Output the [X, Y] coordinate of the center of the cell containing the given text.  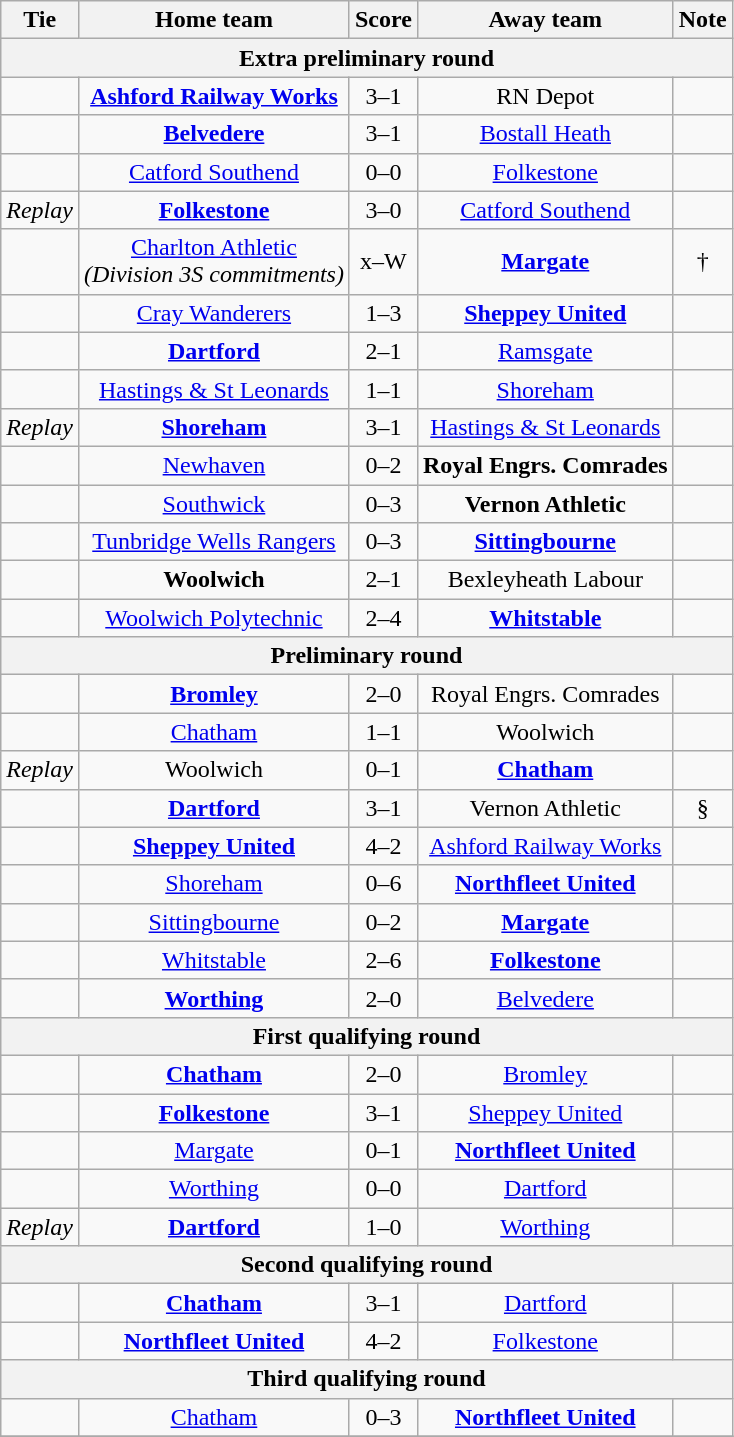
§ [702, 808]
Note [702, 20]
Tunbridge Wells Rangers [214, 542]
1–0 [383, 1227]
† [702, 262]
First qualifying round [366, 1036]
Tie [40, 20]
Away team [545, 20]
Ramsgate [545, 351]
Home team [214, 20]
Woolwich Polytechnic [214, 618]
2–6 [383, 960]
Score [383, 20]
Cray Wanderers [214, 313]
3–0 [383, 210]
Extra preliminary round [366, 58]
1–3 [383, 313]
Third qualifying round [366, 1379]
Southwick [214, 503]
x–W [383, 262]
Bexleyheath Labour [545, 580]
2–4 [383, 618]
Newhaven [214, 465]
Bostall Heath [545, 134]
Second qualifying round [366, 1265]
Charlton Athletic(Division 3S commitments) [214, 262]
Preliminary round [366, 656]
0–6 [383, 884]
RN Depot [545, 96]
